Output the (X, Y) coordinate of the center of the cell containing the given text.  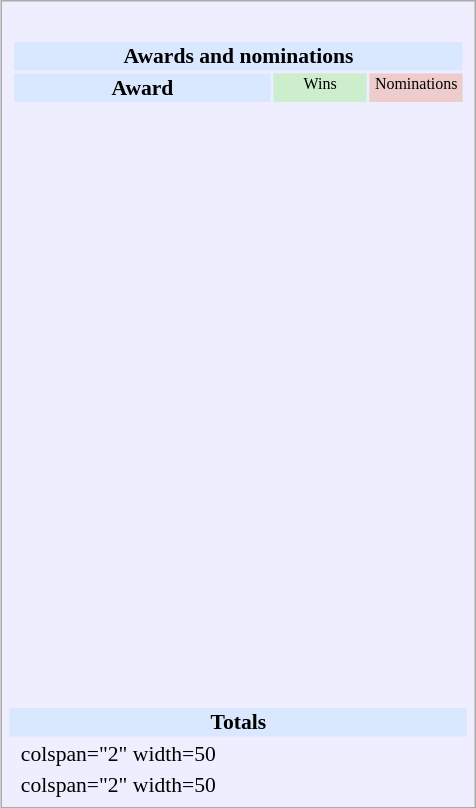
Nominations (416, 87)
Award (142, 87)
Wins (320, 87)
Totals (239, 722)
Awards and nominations Award Wins Nominations (239, 358)
Awards and nominations (238, 56)
